Output the [x, y] coordinate of the center of the cell containing the given text.  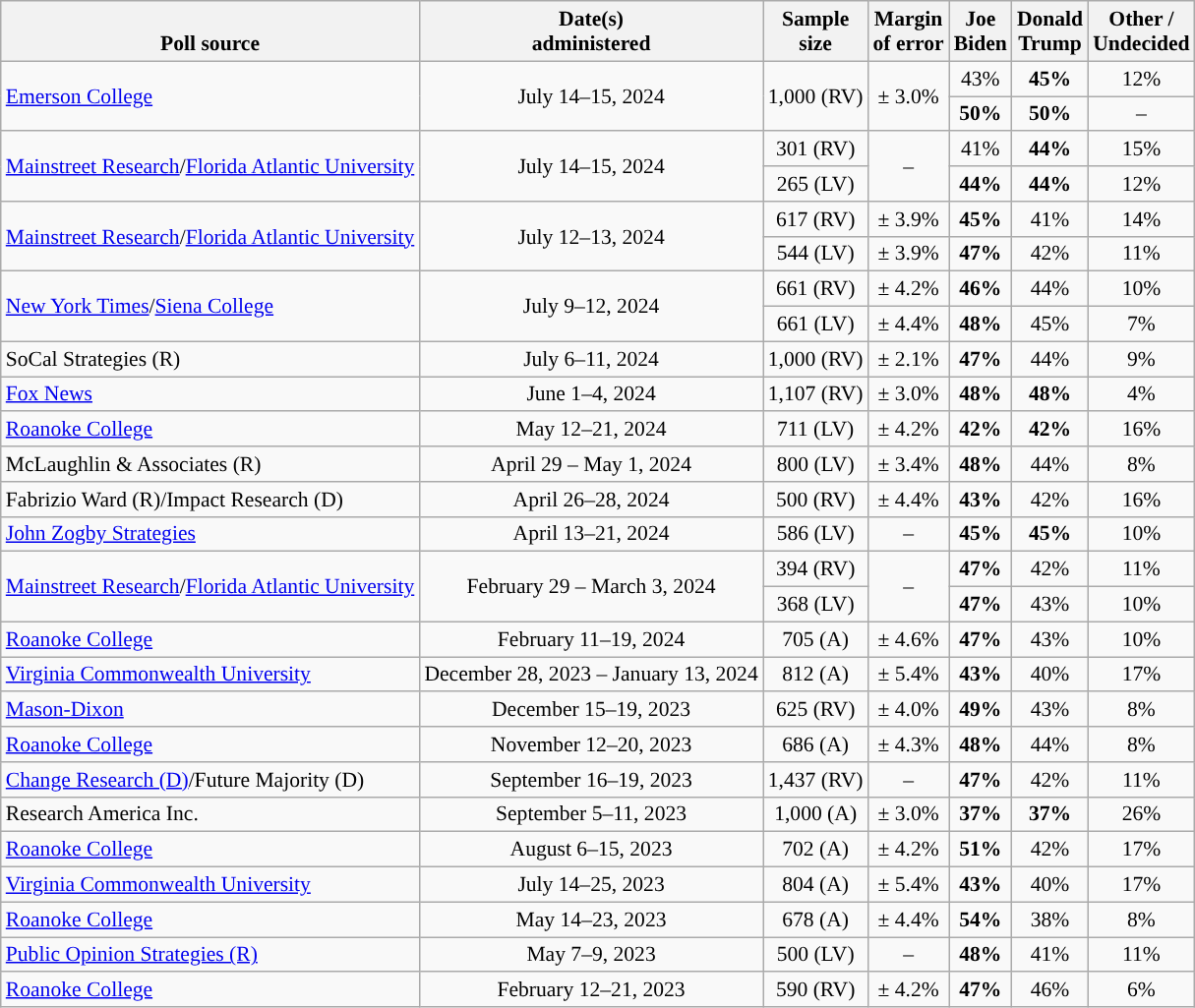
SoCal Strategies (R) [210, 359]
Research America Inc. [210, 814]
800 (LV) [816, 464]
November 12–20, 2023 [590, 744]
500 (RV) [816, 500]
May 7–9, 2023 [590, 955]
590 (RV) [816, 990]
Change Research (D)/Future Majority (D) [210, 780]
Public Opinion Strategies (R) [210, 955]
4% [1141, 394]
544 (LV) [816, 254]
6% [1141, 990]
John Zogby Strategies [210, 534]
± 3.4% [908, 464]
586 (LV) [816, 534]
Poll source [210, 31]
September 16–19, 2023 [590, 780]
September 5–11, 2023 [590, 814]
625 (RV) [816, 710]
± 2.1% [908, 359]
May 12–21, 2024 [590, 430]
1,437 (RV) [816, 780]
702 (A) [816, 850]
McLaughlin & Associates (R) [210, 464]
617 (RV) [816, 219]
54% [981, 919]
± 4.0% [908, 710]
7% [1141, 325]
± 4.6% [908, 639]
9% [1141, 359]
December 15–19, 2023 [590, 710]
500 (LV) [816, 955]
July 12–13, 2024 [590, 236]
July 6–11, 2024 [590, 359]
April 13–21, 2024 [590, 534]
51% [981, 850]
15% [1141, 149]
678 (A) [816, 919]
368 (LV) [816, 605]
DonaldTrump [1050, 31]
265 (LV) [816, 184]
June 1–4, 2024 [590, 394]
1,000 (A) [816, 814]
705 (A) [816, 639]
301 (RV) [816, 149]
Marginof error [908, 31]
February 29 – March 3, 2024 [590, 586]
Fabrizio Ward (R)/Impact Research (D) [210, 500]
Emerson College [210, 96]
New York Times/Siena College [210, 307]
February 12–21, 2023 [590, 990]
1,107 (RV) [816, 394]
Other /Undecided [1141, 31]
Date(s)administered [590, 31]
April 26–28, 2024 [590, 500]
February 11–19, 2024 [590, 639]
May 14–23, 2023 [590, 919]
Fox News [210, 394]
661 (RV) [816, 289]
26% [1141, 814]
July 9–12, 2024 [590, 307]
Mason-Dixon [210, 710]
394 (RV) [816, 569]
711 (LV) [816, 430]
July 14–25, 2023 [590, 885]
April 29 – May 1, 2024 [590, 464]
December 28, 2023 – January 13, 2024 [590, 675]
JoeBiden [981, 31]
812 (A) [816, 675]
49% [981, 710]
661 (LV) [816, 325]
804 (A) [816, 885]
686 (A) [816, 744]
38% [1050, 919]
Samplesize [816, 31]
14% [1141, 219]
± 4.3% [908, 744]
August 6–15, 2023 [590, 850]
